Extract the [X, Y] coordinate from the center of the cell holding the provided text.  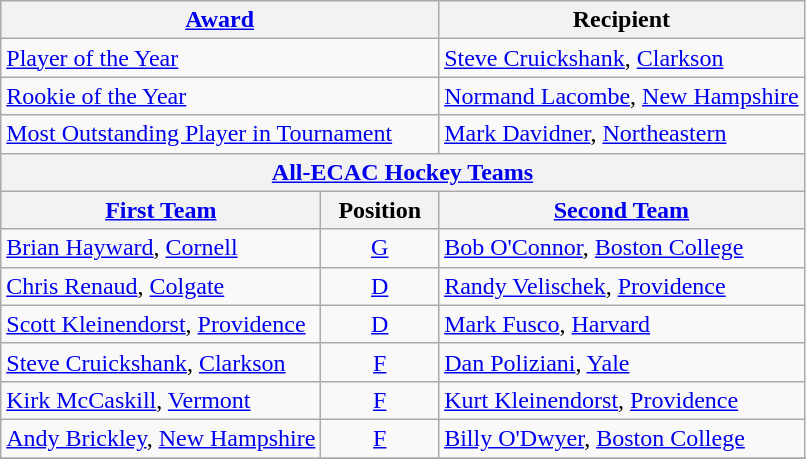
Scott Kleinendorst, Providence [161, 324]
Billy O'Dwyer, Boston College [622, 438]
Chris Renaud, Colgate [161, 286]
Mark Davidner, Northeastern [622, 134]
Mark Fusco, Harvard [622, 324]
Position [380, 210]
Player of the Year [220, 58]
Brian Hayward, Cornell [161, 248]
Award [220, 20]
Bob O'Connor, Boston College [622, 248]
Randy Velischek, Providence [622, 286]
Normand Lacombe, New Hampshire [622, 96]
First Team [161, 210]
Second Team [622, 210]
Rookie of the Year [220, 96]
Recipient [622, 20]
Kirk McCaskill, Vermont [161, 400]
Dan Poliziani, Yale [622, 362]
All-ECAC Hockey Teams [402, 172]
Kurt Kleinendorst, Providence [622, 400]
Andy Brickley, New Hampshire [161, 438]
G [380, 248]
Most Outstanding Player in Tournament [220, 134]
